Locate the cell with the specified text and output its [X, Y] center coordinate. 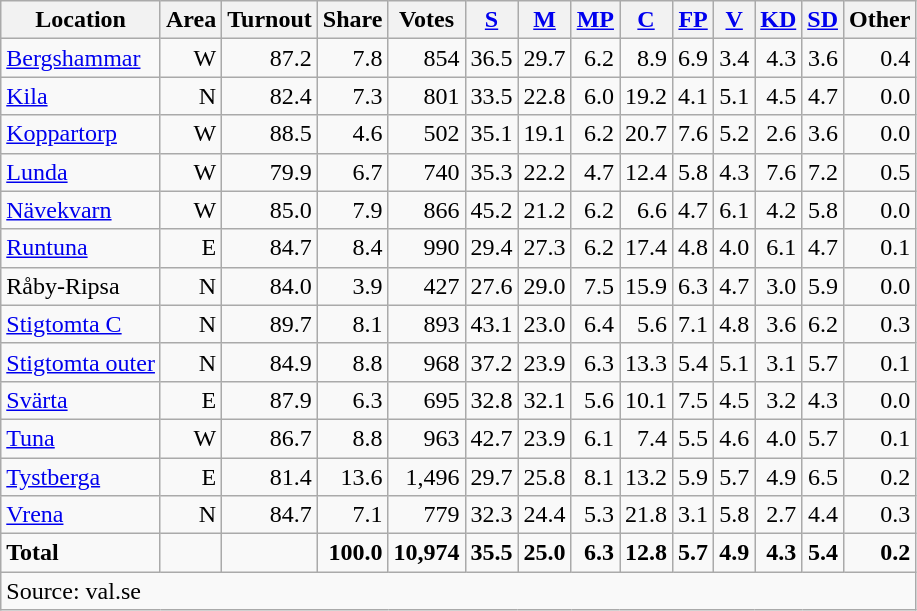
7.8 [352, 58]
32.1 [544, 400]
0.5 [879, 172]
21.8 [646, 515]
Koppartorp [81, 134]
35.3 [492, 172]
17.4 [646, 248]
990 [426, 248]
24.4 [544, 515]
4.2 [778, 210]
32.8 [492, 400]
7.2 [823, 172]
6.7 [352, 172]
V [734, 20]
88.5 [270, 134]
Lunda [81, 172]
27.6 [492, 286]
5.2 [734, 134]
6.4 [595, 324]
6.5 [823, 477]
100.0 [352, 553]
3.2 [778, 400]
695 [426, 400]
8.4 [352, 248]
84.0 [270, 286]
779 [426, 515]
MP [595, 20]
23.0 [544, 324]
13.6 [352, 477]
Other [879, 20]
10,974 [426, 553]
893 [426, 324]
2.7 [778, 515]
25.8 [544, 477]
Vrena [81, 515]
4.1 [694, 96]
10.1 [646, 400]
Tystberga [81, 477]
29.0 [544, 286]
5.5 [694, 438]
Nävekvarn [81, 210]
Svärta [81, 400]
81.4 [270, 477]
35.1 [492, 134]
Votes [426, 20]
Runtuna [81, 248]
3.9 [352, 286]
36.5 [492, 58]
25.0 [544, 553]
Stigtomta outer [81, 362]
35.5 [492, 553]
801 [426, 96]
Turnout [270, 20]
7.9 [352, 210]
21.2 [544, 210]
84.9 [270, 362]
32.3 [492, 515]
33.5 [492, 96]
12.4 [646, 172]
45.2 [492, 210]
13.3 [646, 362]
13.2 [646, 477]
6.6 [646, 210]
89.7 [270, 324]
7.4 [646, 438]
968 [426, 362]
Share [352, 20]
87.2 [270, 58]
5.3 [595, 515]
FP [694, 20]
87.9 [270, 400]
20.7 [646, 134]
Source: val.se [458, 591]
Kila [81, 96]
KD [778, 20]
6.0 [595, 96]
3.0 [778, 286]
1,496 [426, 477]
7.3 [352, 96]
SD [823, 20]
4.4 [823, 515]
79.9 [270, 172]
19.2 [646, 96]
Bergshammar [81, 58]
42.7 [492, 438]
427 [426, 286]
Total [81, 553]
0.4 [879, 58]
S [492, 20]
37.2 [492, 362]
502 [426, 134]
6.9 [694, 58]
85.0 [270, 210]
86.7 [270, 438]
22.2 [544, 172]
19.1 [544, 134]
Location [81, 20]
3.4 [734, 58]
12.8 [646, 553]
963 [426, 438]
8.9 [646, 58]
C [646, 20]
2.6 [778, 134]
Area [190, 20]
27.3 [544, 248]
Tuna [81, 438]
82.4 [270, 96]
Stigtomta C [81, 324]
29.4 [492, 248]
866 [426, 210]
22.8 [544, 96]
854 [426, 58]
43.1 [492, 324]
740 [426, 172]
M [544, 20]
Råby-Ripsa [81, 286]
15.9 [646, 286]
